Return the (X, Y) coordinate for the center point of the cell that contains the specified text.  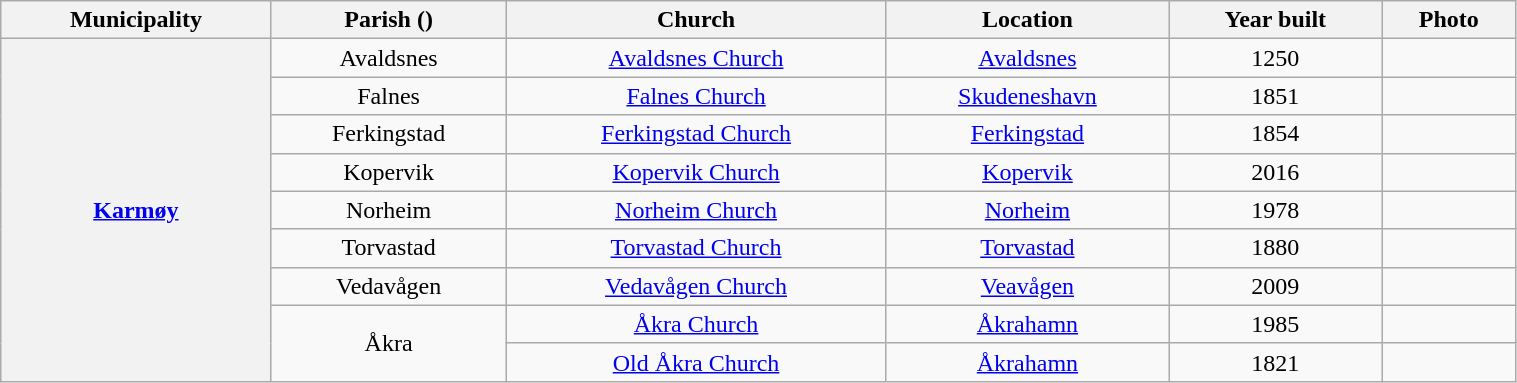
Falnes (388, 96)
1985 (1276, 324)
Avaldsnes Church (696, 58)
2009 (1276, 286)
Ferkingstad Church (696, 134)
Location (1028, 20)
1250 (1276, 58)
1821 (1276, 362)
Skudeneshavn (1028, 96)
Year built (1276, 20)
Photo (1449, 20)
Kopervik Church (696, 172)
Åkra (388, 343)
Municipality (136, 20)
Falnes Church (696, 96)
Veavågen (1028, 286)
Parish () (388, 20)
1978 (1276, 210)
1854 (1276, 134)
Church (696, 20)
Åkra Church (696, 324)
Vedavågen Church (696, 286)
2016 (1276, 172)
Vedavågen (388, 286)
Norheim Church (696, 210)
Karmøy (136, 210)
Old Åkra Church (696, 362)
1880 (1276, 248)
1851 (1276, 96)
Torvastad Church (696, 248)
